Locate the cell with the specified text and output its (X, Y) center coordinate. 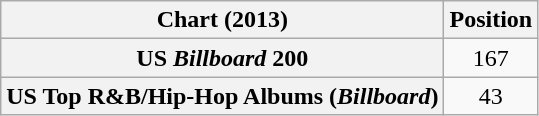
43 (491, 96)
Position (491, 20)
Chart (2013) (222, 20)
US Top R&B/Hip-Hop Albums (Billboard) (222, 96)
167 (491, 58)
US Billboard 200 (222, 58)
